Output the (x, y) coordinate of the center of the cell containing the given text.  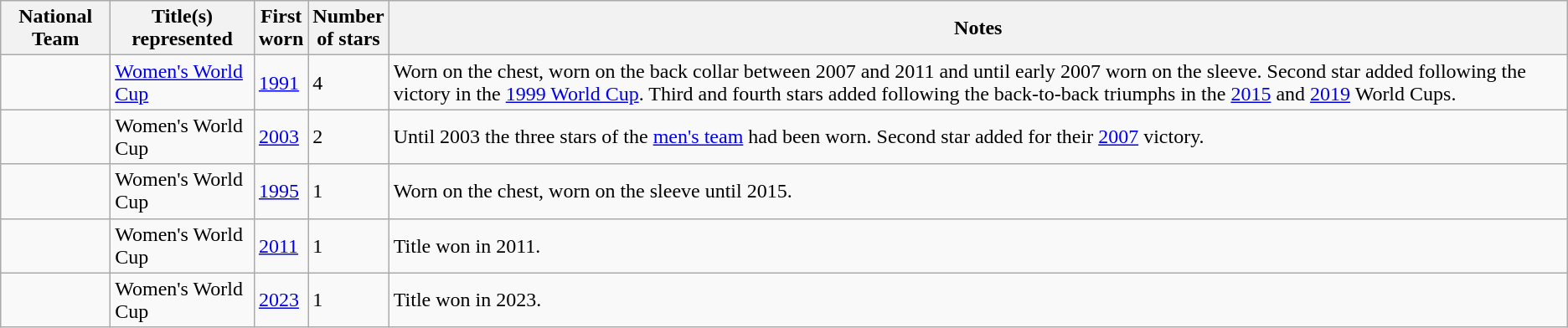
4 (348, 82)
Title won in 2011. (978, 246)
2003 (281, 137)
1991 (281, 82)
National Team (55, 28)
Until 2003 the three stars of the men's team had been worn. Second star added for their 2007 victory. (978, 137)
Notes (978, 28)
2023 (281, 300)
Numberof stars (348, 28)
2011 (281, 246)
1995 (281, 191)
Firstworn (281, 28)
Title(s)represented (183, 28)
2 (348, 137)
Title won in 2023. (978, 300)
Worn on the chest, worn on the sleeve until 2015. (978, 191)
